Capture the cell that displays the provided text and extract its (X, Y) central coordinate. 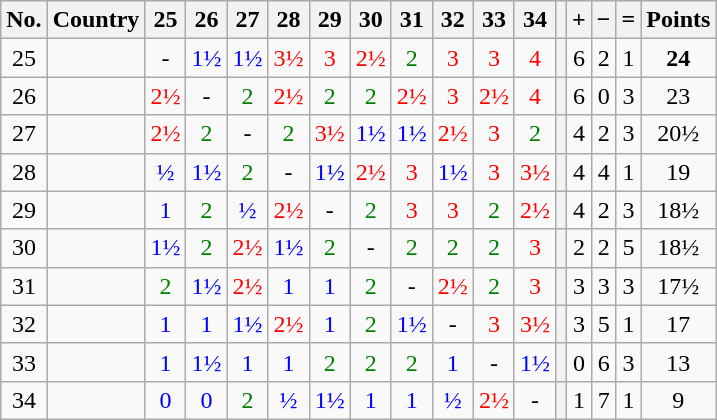
17 (678, 324)
+ (580, 20)
23 (678, 96)
24 (678, 58)
20½ (678, 134)
No. (24, 20)
17½ (678, 286)
− (604, 20)
7 (604, 400)
Country (96, 20)
= (628, 20)
9 (678, 400)
Points (678, 20)
13 (678, 362)
19 (678, 172)
